Capture the cell that displays the provided text and extract its [X, Y] central coordinate. 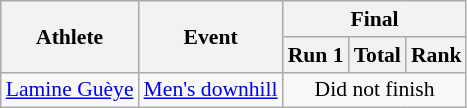
Athlete [70, 36]
Total [378, 55]
Event [211, 36]
Final [375, 19]
Lamine Guèye [70, 90]
Did not finish [375, 90]
Men's downhill [211, 90]
Rank [436, 55]
Run 1 [316, 55]
